Pinpoint the cell where the given text exists, returning its (x, y) midpoint coordinate. 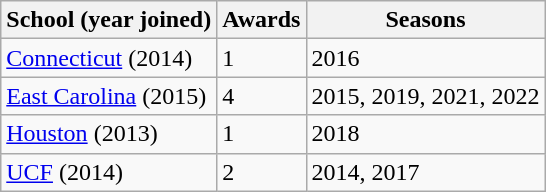
Houston (2013) (109, 134)
2014, 2017 (426, 172)
Connecticut (2014) (109, 58)
2015, 2019, 2021, 2022 (426, 96)
Awards (262, 20)
East Carolina (2015) (109, 96)
2016 (426, 58)
School (year joined) (109, 20)
2 (262, 172)
4 (262, 96)
Seasons (426, 20)
UCF (2014) (109, 172)
2018 (426, 134)
